From the cell containing the given text, extract its center point as (X, Y) coordinate. 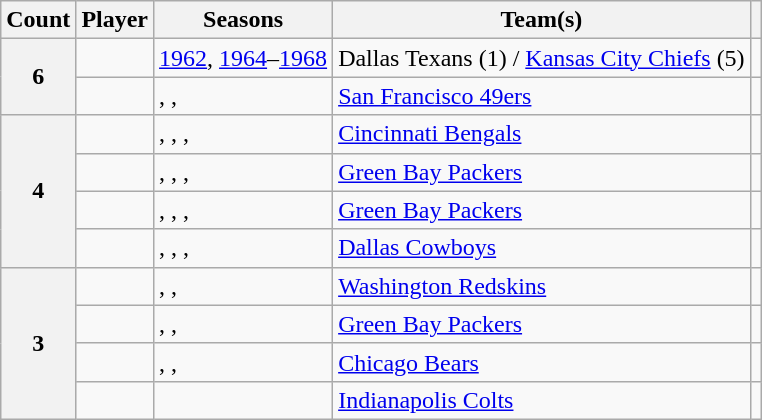
1962, 1964–1968 (244, 58)
Cincinnati Bengals (542, 134)
Dallas Texans (1) / Kansas City Chiefs (5) (542, 58)
3 (38, 343)
Washington Redskins (542, 286)
Count (38, 20)
Dallas Cowboys (542, 248)
Seasons (244, 20)
Chicago Bears (542, 362)
Team(s) (542, 20)
6 (38, 77)
Player (115, 20)
4 (38, 191)
Indianapolis Colts (542, 400)
San Francisco 49ers (542, 96)
